Return [X, Y] of the center of cell containing provided text 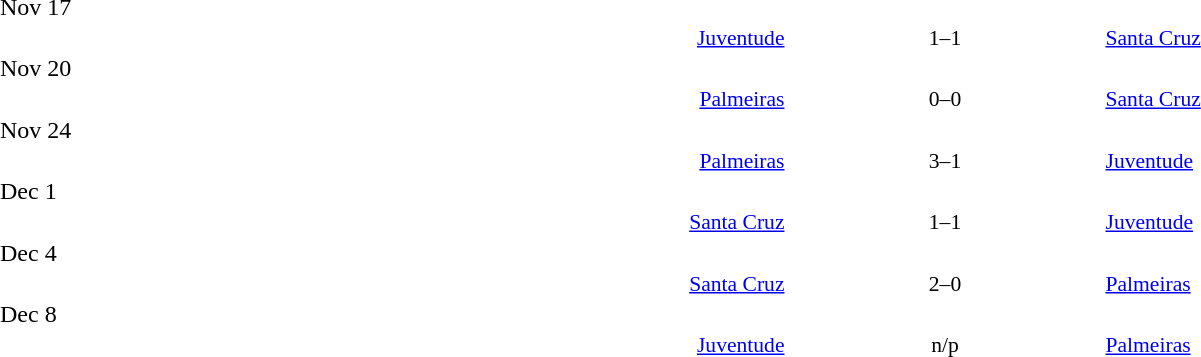
2–0 [946, 284]
3–1 [946, 160]
0–0 [946, 99]
